Identify which cell holds the provided text, then report its [X, Y] central coordinate. 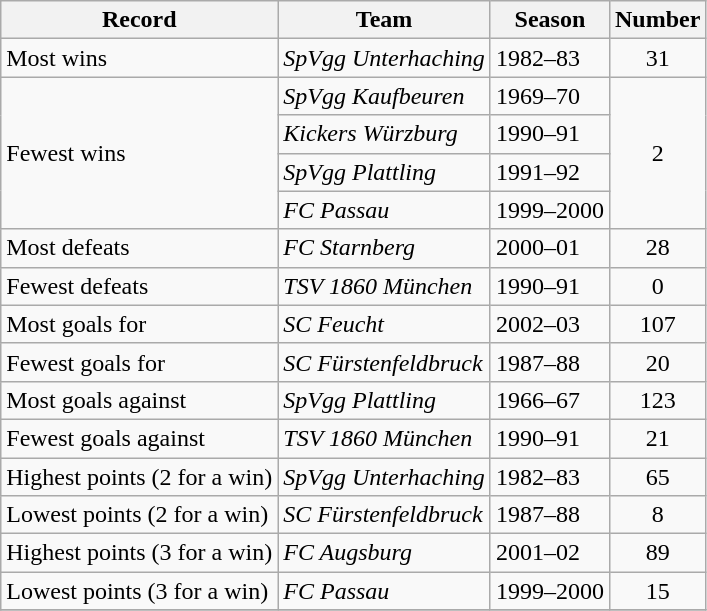
123 [657, 400]
28 [657, 248]
FC Augsburg [384, 553]
Fewest goals against [140, 438]
Number [657, 20]
Record [140, 20]
Fewest wins [140, 153]
SC Feucht [384, 324]
1966–67 [550, 400]
Most defeats [140, 248]
89 [657, 553]
1991–92 [550, 172]
31 [657, 58]
SpVgg Kaufbeuren [384, 96]
Lowest points (2 for a win) [140, 515]
0 [657, 286]
Lowest points (3 for a win) [140, 591]
FC Starnberg [384, 248]
2 [657, 153]
Fewest goals for [140, 362]
21 [657, 438]
Team [384, 20]
Highest points (2 for a win) [140, 477]
65 [657, 477]
2002–03 [550, 324]
Kickers Würzburg [384, 134]
Most goals for [140, 324]
1969–70 [550, 96]
Most goals against [140, 400]
15 [657, 591]
Fewest defeats [140, 286]
Most wins [140, 58]
Season [550, 20]
Highest points (3 for a win) [140, 553]
8 [657, 515]
2000–01 [550, 248]
2001–02 [550, 553]
20 [657, 362]
107 [657, 324]
